Determine the [X, Y] coordinate at the center of the cell enclosing the given text.  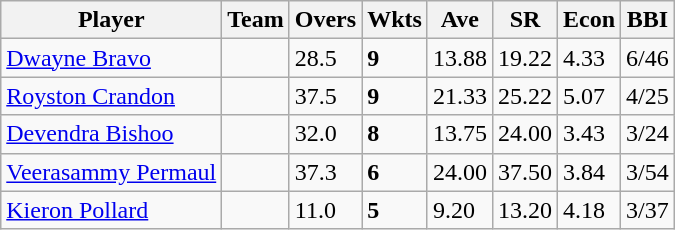
Royston Crandon [112, 96]
13.88 [460, 58]
Ave [460, 20]
Player [112, 20]
SR [524, 20]
6 [395, 172]
11.0 [325, 210]
37.50 [524, 172]
3/24 [648, 134]
9.20 [460, 210]
Econ [590, 20]
3/54 [648, 172]
Wkts [395, 20]
37.3 [325, 172]
5 [395, 210]
4.33 [590, 58]
3/37 [648, 210]
Veerasammy Permaul [112, 172]
21.33 [460, 96]
3.84 [590, 172]
Kieron Pollard [112, 210]
4/25 [648, 96]
BBI [648, 20]
Dwayne Bravo [112, 58]
Team [256, 20]
32.0 [325, 134]
25.22 [524, 96]
28.5 [325, 58]
5.07 [590, 96]
13.75 [460, 134]
Devendra Bishoo [112, 134]
6/46 [648, 58]
4.18 [590, 210]
13.20 [524, 210]
37.5 [325, 96]
19.22 [524, 58]
Overs [325, 20]
3.43 [590, 134]
8 [395, 134]
